Determine the [x, y] coordinate at the center of the cell enclosing the given text.  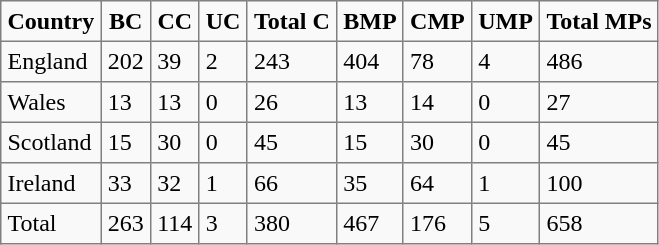
4 [505, 61]
486 [600, 61]
BMP [370, 21]
14 [437, 102]
243 [292, 61]
64 [437, 183]
202 [126, 61]
35 [370, 183]
Ireland [51, 183]
467 [370, 223]
380 [292, 223]
100 [600, 183]
32 [174, 183]
33 [126, 183]
Total [51, 223]
404 [370, 61]
UC [223, 21]
BC [126, 21]
658 [600, 223]
66 [292, 183]
3 [223, 223]
26 [292, 102]
Scotland [51, 142]
78 [437, 61]
CC [174, 21]
114 [174, 223]
UMP [505, 21]
Wales [51, 102]
England [51, 61]
Country [51, 21]
263 [126, 223]
2 [223, 61]
CMP [437, 21]
39 [174, 61]
Total C [292, 21]
5 [505, 223]
176 [437, 223]
27 [600, 102]
Total MPs [600, 21]
